Output the [x, y] coordinate of the center of the cell containing the given text.  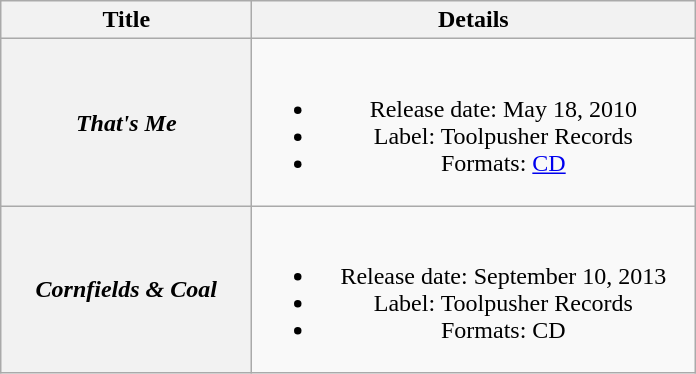
That's Me [126, 122]
Title [126, 20]
Details [474, 20]
Release date: September 10, 2013Label: Toolpusher RecordsFormats: CD [474, 290]
Cornfields & Coal [126, 290]
Release date: May 18, 2010Label: Toolpusher RecordsFormats: CD [474, 122]
